Return (X, Y) of the center of cell containing provided text 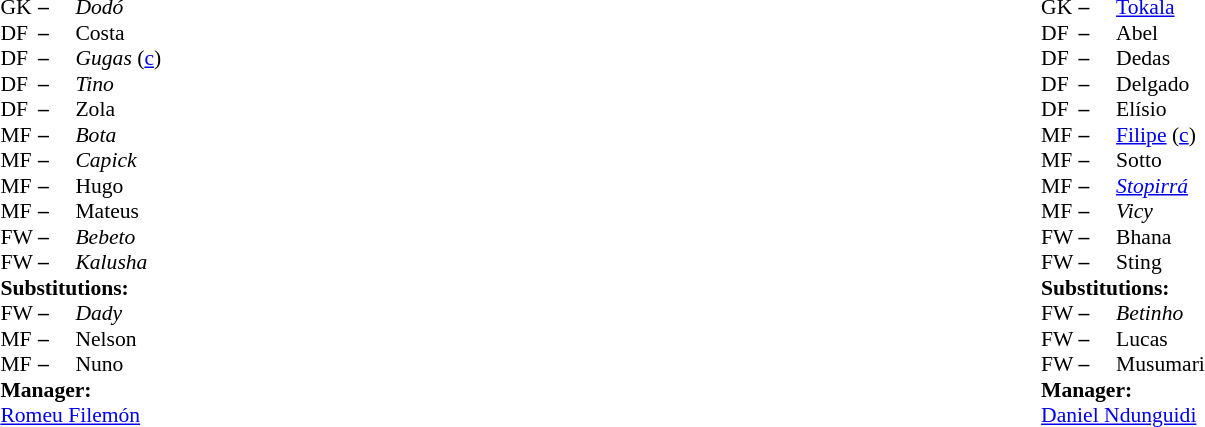
Delgado (1160, 84)
Kalusha (118, 263)
Zola (118, 109)
Gugas (c) (118, 59)
Filipe (c) (1160, 135)
Nelson (118, 339)
Dedas (1160, 59)
Bota (118, 135)
Betinho (1160, 313)
Costa (118, 33)
Capick (118, 161)
Mateus (118, 211)
Vicy (1160, 211)
Bhana (1160, 237)
Sotto (1160, 161)
Sting (1160, 263)
Bebeto (118, 237)
Tino (118, 84)
Abel (1160, 33)
Elísio (1160, 109)
Nuno (118, 365)
Dady (118, 313)
Lucas (1160, 339)
Stopirrá (1160, 186)
Musumari (1160, 365)
Hugo (118, 186)
